From the cell containing the given text, extract its center point as [X, Y] coordinate. 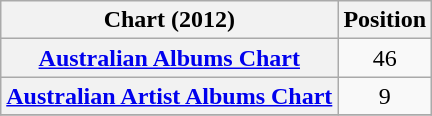
Australian Artist Albums Chart [170, 96]
Chart (2012) [170, 20]
Australian Albums Chart [170, 58]
Position [385, 20]
9 [385, 96]
46 [385, 58]
